Pinpoint the cell where the given text exists, returning its (x, y) midpoint coordinate. 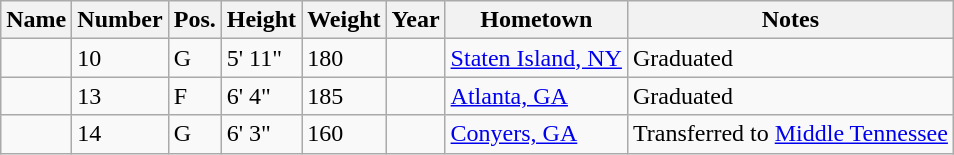
5' 11" (261, 58)
10 (120, 58)
Year (416, 20)
13 (120, 96)
6' 3" (261, 134)
Notes (790, 20)
14 (120, 134)
Conyers, GA (536, 134)
F (194, 96)
Height (261, 20)
Hometown (536, 20)
6' 4" (261, 96)
180 (344, 58)
185 (344, 96)
Pos. (194, 20)
Staten Island, NY (536, 58)
Name (36, 20)
Atlanta, GA (536, 96)
Transferred to Middle Tennessee (790, 134)
160 (344, 134)
Number (120, 20)
Weight (344, 20)
